Extract the [X, Y] coordinate from the center of the cell holding the provided text.  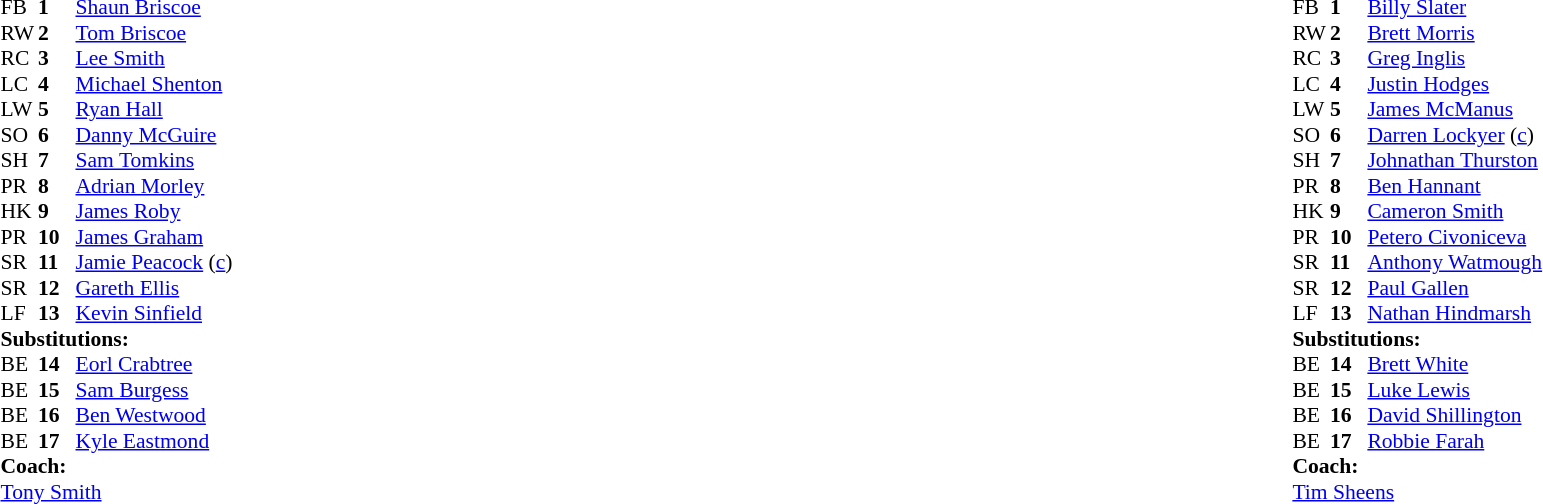
Greg Inglis [1454, 59]
Tom Briscoe [154, 33]
David Shillington [1454, 415]
Ben Hannant [1454, 186]
Adrian Morley [154, 186]
Petero Civoniceva [1454, 237]
Ryan Hall [154, 109]
Kyle Eastmond [154, 441]
Eorl Crabtree [154, 365]
Jamie Peacock (c) [154, 263]
Luke Lewis [1454, 390]
Paul Gallen [1454, 288]
Gareth Ellis [154, 288]
Sam Tomkins [154, 161]
Danny McGuire [154, 135]
Lee Smith [154, 59]
Robbie Farah [1454, 441]
James Roby [154, 211]
James Graham [154, 237]
Anthony Watmough [1454, 263]
Sam Burgess [154, 390]
Kevin Sinfield [154, 313]
Cameron Smith [1454, 211]
Brett White [1454, 365]
Justin Hodges [1454, 84]
Nathan Hindmarsh [1454, 313]
Michael Shenton [154, 84]
Darren Lockyer (c) [1454, 135]
Ben Westwood [154, 415]
Johnathan Thurston [1454, 161]
Brett Morris [1454, 33]
James McManus [1454, 109]
